Return [x, y] of the center of cell containing provided text 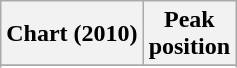
Chart (2010) [72, 34]
Peakposition [189, 34]
